Pinpoint the cell where the given text exists, returning its (X, Y) midpoint coordinate. 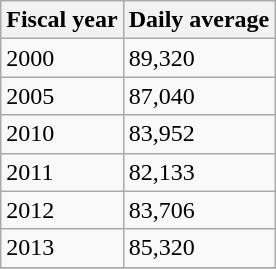
2005 (62, 96)
82,133 (199, 172)
83,706 (199, 210)
89,320 (199, 58)
Daily average (199, 20)
2000 (62, 58)
85,320 (199, 248)
2013 (62, 248)
2011 (62, 172)
87,040 (199, 96)
83,952 (199, 134)
2012 (62, 210)
Fiscal year (62, 20)
2010 (62, 134)
